Identify which cell holds the provided text, then report its [x, y] central coordinate. 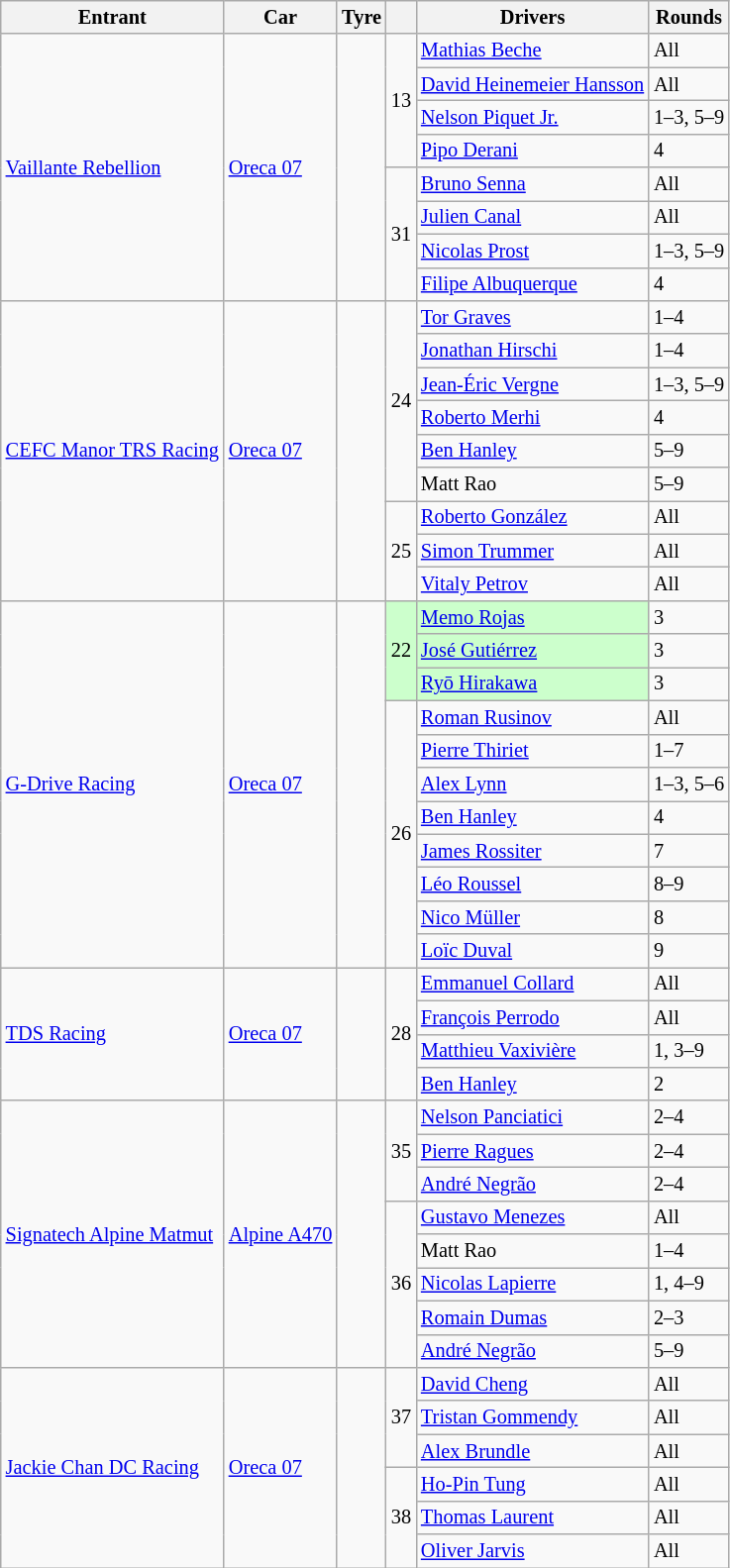
Nelson Panciatici [533, 1117]
13 [401, 101]
2 [689, 1084]
Thomas Laurent [533, 1517]
Filipe Albuquerque [533, 284]
7 [689, 851]
1, 3–9 [689, 1051]
28 [401, 1034]
Nico Müller [533, 917]
Jackie Chan DC Racing [113, 1467]
Emmanuel Collard [533, 984]
Jean-Éric Vergne [533, 384]
9 [689, 951]
Entrant [113, 17]
8–9 [689, 884]
Pierre Thiriet [533, 751]
CEFC Manor TRS Racing [113, 450]
Léo Roussel [533, 884]
Pipo Derani [533, 151]
Oliver Jarvis [533, 1551]
Pierre Ragues [533, 1151]
Ho-Pin Tung [533, 1484]
1, 4–9 [689, 1284]
Drivers [533, 17]
31 [401, 234]
1–3, 5–6 [689, 784]
24 [401, 400]
37 [401, 1416]
Bruno Senna [533, 184]
G-Drive Racing [113, 784]
Julien Canal [533, 217]
Simon Trummer [533, 551]
Signatech Alpine Matmut [113, 1234]
Mathias Beche [533, 51]
Tristan Gommendy [533, 1417]
Rounds [689, 17]
Loïc Duval [533, 951]
David Heinemeier Hansson [533, 84]
François Perrodo [533, 1017]
Gustavo Menezes [533, 1217]
2–3 [689, 1317]
1–7 [689, 751]
Roberto Merhi [533, 417]
TDS Racing [113, 1034]
38 [401, 1517]
22 [401, 650]
Jonathan Hirschi [533, 351]
James Rossiter [533, 851]
Nicolas Prost [533, 251]
25 [401, 551]
Tor Graves [533, 317]
Vitaly Petrov [533, 583]
José Gutiérrez [533, 651]
Roman Rusinov [533, 717]
David Cheng [533, 1384]
Tyre [362, 17]
Alpine A470 [280, 1234]
Ryō Hirakawa [533, 683]
Vaillante Rebellion [113, 166]
Alex Brundle [533, 1451]
35 [401, 1151]
Memo Rojas [533, 617]
Nicolas Lapierre [533, 1284]
Matthieu Vaxivière [533, 1051]
8 [689, 917]
Romain Dumas [533, 1317]
26 [401, 834]
Car [280, 17]
Nelson Piquet Jr. [533, 117]
Alex Lynn [533, 784]
36 [401, 1284]
Roberto González [533, 517]
